Determine the (X, Y) coordinate at the center of the cell enclosing the given text.  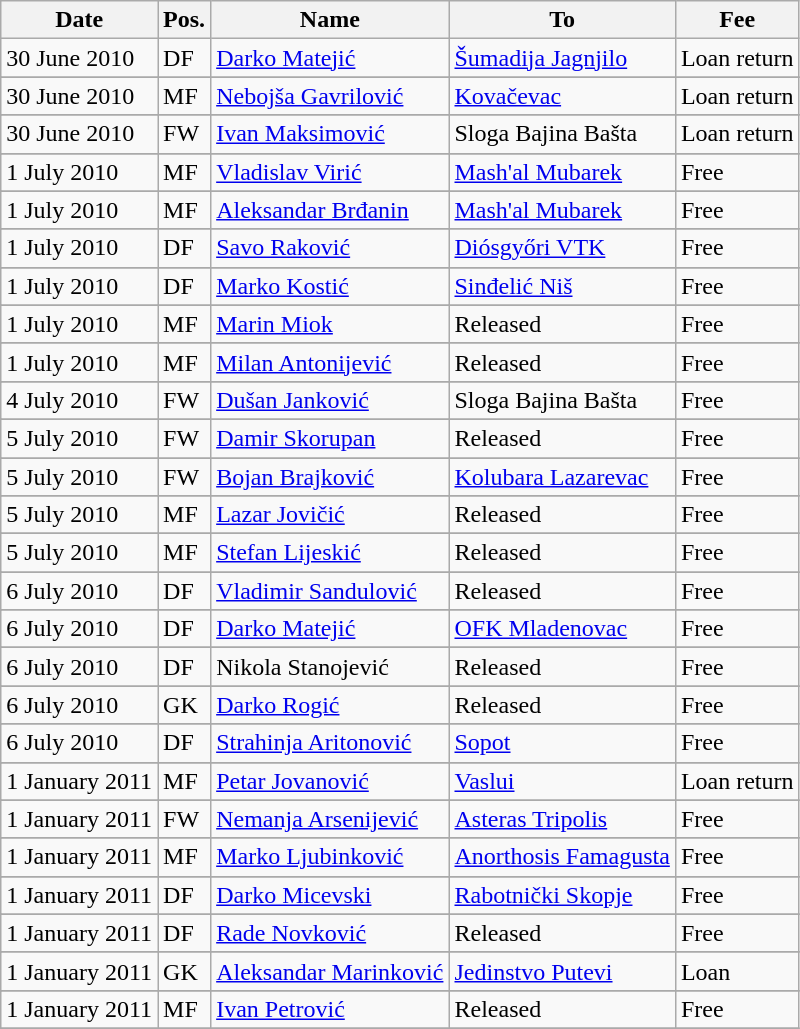
Savo Raković (330, 248)
Nemanja Arsenijević (330, 819)
Diósgyőri VTK (562, 248)
Strahinja Aritonović (330, 743)
Damir Skorupan (330, 438)
Nebojša Gavrilović (330, 96)
Darko Rogić (330, 705)
Rabotnički Skopje (562, 895)
Aleksandar Brđanin (330, 210)
4 July 2010 (80, 400)
OFK Mladenovac (562, 629)
Loan (737, 971)
Dušan Janković (330, 400)
Nikola Stanojević (330, 667)
Fee (737, 20)
Rade Novković (330, 933)
Ivan Maksimović (330, 134)
Marko Ljubinković (330, 857)
Marko Kostić (330, 286)
Petar Jovanović (330, 781)
Marin Miok (330, 324)
Vladislav Virić (330, 172)
Date (80, 20)
Darko Micevski (330, 895)
Šumadija Jagnjilo (562, 58)
Vaslui (562, 781)
Pos. (184, 20)
To (562, 20)
Ivan Petrović (330, 1009)
Lazar Jovičić (330, 515)
Milan Antonijević (330, 362)
Asteras Tripolis (562, 819)
Jedinstvo Putevi (562, 971)
Stefan Lijeskić (330, 553)
Kovačevac (562, 96)
Anorthosis Famagusta (562, 857)
Name (330, 20)
Vladimir Sandulović (330, 591)
Aleksandar Marinković (330, 971)
Bojan Brajković (330, 477)
Kolubara Lazarevac (562, 477)
Sinđelić Niš (562, 286)
Sopot (562, 743)
